Return the (X, Y) coordinate for the center point of the cell that contains the specified text.  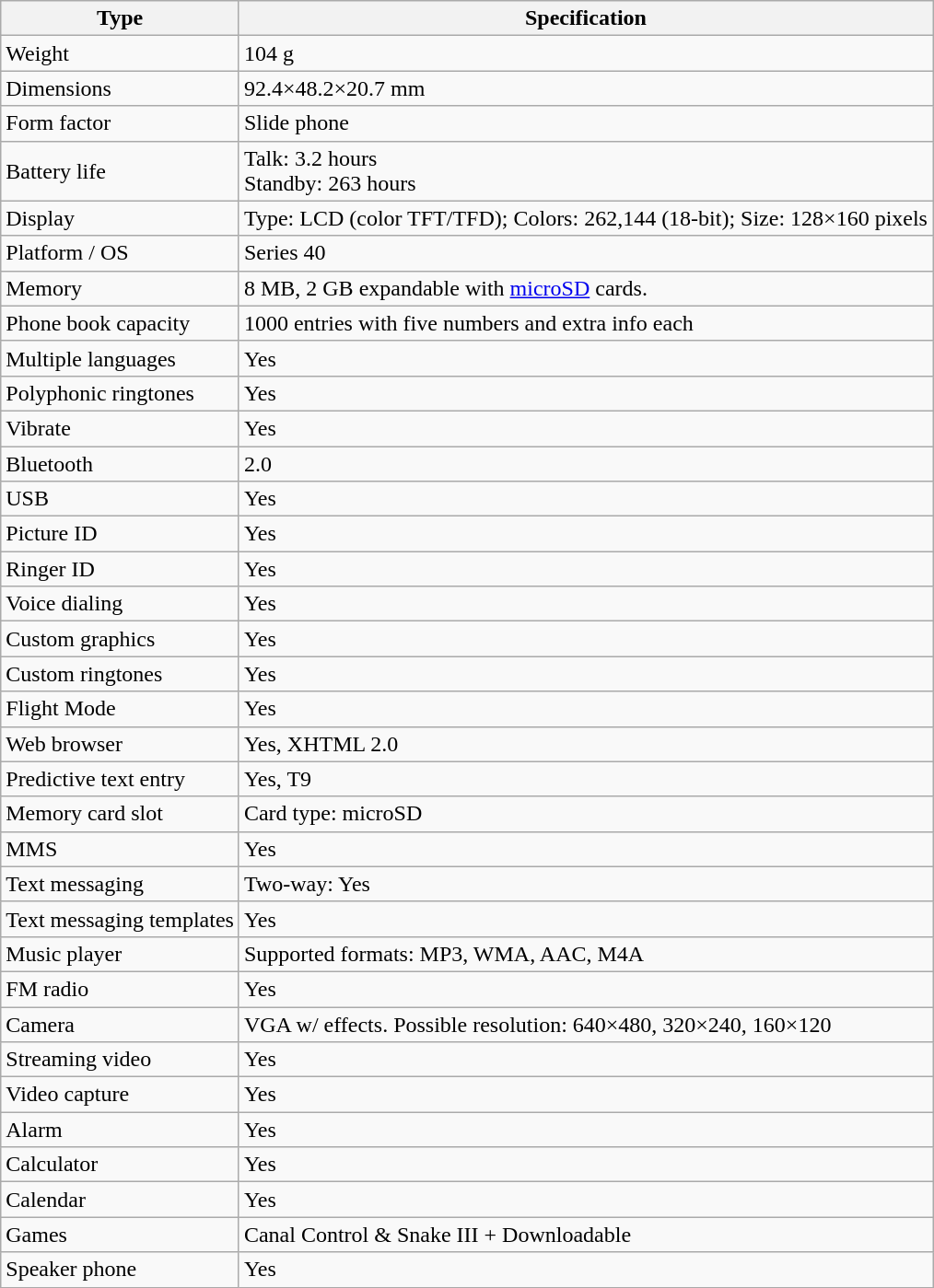
Phone book capacity (120, 323)
Speaker phone (120, 1270)
Alarm (120, 1130)
Web browser (120, 744)
1000 entries with five numbers and extra info each (586, 323)
Canal Control & Snake III + Downloadable (586, 1235)
USB (120, 499)
Supported formats: MP3, WMA, AAC, M4A (586, 954)
FM radio (120, 989)
Series 40 (586, 253)
Video capture (120, 1095)
Two-way: Yes (586, 884)
Multiple languages (120, 358)
VGA w/ effects. Possible resolution: 640×480, 320×240, 160×120 (586, 1025)
2.0 (586, 463)
Camera (120, 1025)
92.4×48.2×20.7 mm (586, 88)
Text messaging templates (120, 919)
Polyphonic ringtones (120, 393)
Form factor (120, 123)
Display (120, 218)
Yes, XHTML 2.0 (586, 744)
Streaming video (120, 1060)
Vibrate (120, 428)
Card type: microSD (586, 814)
Memory (120, 288)
Voice dialing (120, 604)
Memory card slot (120, 814)
Ringer ID (120, 569)
Bluetooth (120, 463)
104 g (586, 53)
Specification (586, 18)
MMS (120, 849)
Type (120, 18)
Custom graphics (120, 639)
Dimensions (120, 88)
Custom ringtones (120, 674)
Weight (120, 53)
Battery life (120, 171)
Calendar (120, 1200)
Games (120, 1235)
Picture ID (120, 534)
8 MB, 2 GB expandable with microSD cards. (586, 288)
Text messaging (120, 884)
Music player (120, 954)
Predictive text entry (120, 779)
Yes, T9 (586, 779)
Flight Mode (120, 709)
Slide phone (586, 123)
Calculator (120, 1165)
Type: LCD (color TFT/TFD); Colors: 262,144 (18-bit); Size: 128×160 pixels (586, 218)
Talk: 3.2 hoursStandby: 263 hours (586, 171)
Platform / OS (120, 253)
